For the text-containing cell, return its midpoint in [X, Y] coordinate format. 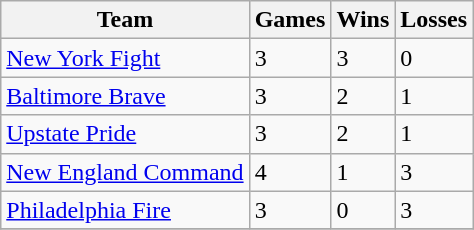
New England Command [125, 172]
Losses [434, 20]
Philadelphia Fire [125, 210]
Games [290, 20]
Upstate Pride [125, 134]
New York Fight [125, 58]
Team [125, 20]
Wins [363, 20]
Baltimore Brave [125, 96]
4 [290, 172]
